From the cell containing the given text, extract its center point as [X, Y] coordinate. 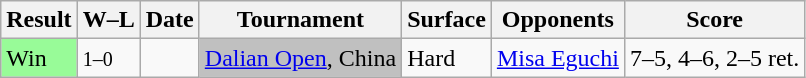
7–5, 4–6, 2–5 ret. [714, 58]
Date [170, 20]
Score [714, 20]
Hard [447, 58]
Opponents [558, 20]
Misa Eguchi [558, 58]
Dalian Open, China [300, 58]
Result [39, 20]
W–L [108, 20]
1–0 [108, 58]
Tournament [300, 20]
Win [39, 58]
Surface [447, 20]
